Determine the (x, y) coordinate at the center of the cell enclosing the given text.  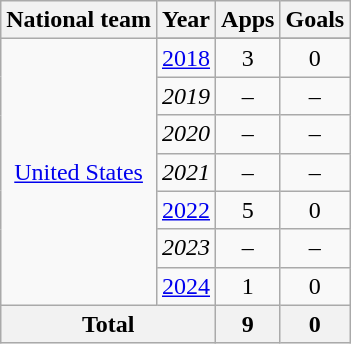
Year (186, 20)
Total (108, 324)
5 (248, 210)
2024 (186, 286)
2018 (186, 58)
Goals (315, 20)
United States (79, 172)
2022 (186, 210)
2019 (186, 96)
2020 (186, 134)
1 (248, 286)
3 (248, 58)
2021 (186, 172)
Apps (248, 20)
2023 (186, 248)
9 (248, 324)
National team (79, 20)
